Pinpoint the cell where the given text exists, returning its [x, y] midpoint coordinate. 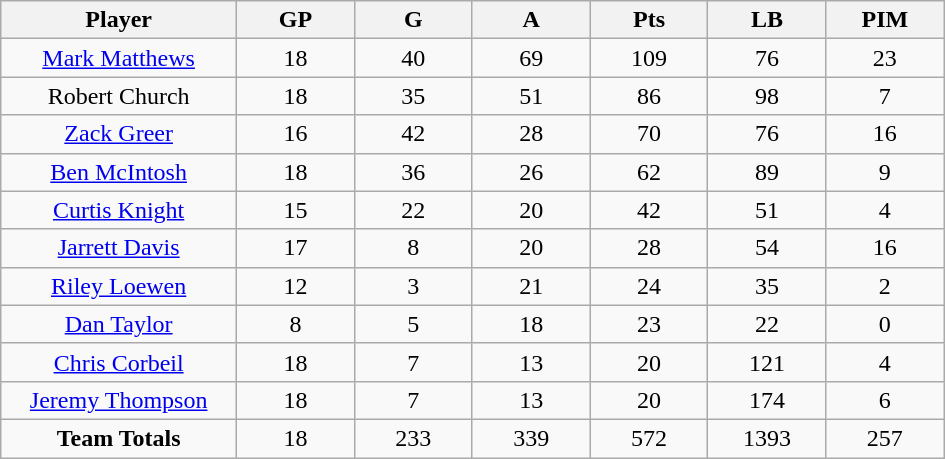
Pts [649, 20]
Chris Corbeil [119, 362]
A [531, 20]
Riley Loewen [119, 286]
62 [649, 172]
Jeremy Thompson [119, 400]
3 [413, 286]
1393 [767, 438]
86 [649, 96]
GP [296, 20]
26 [531, 172]
Curtis Knight [119, 210]
5 [413, 324]
121 [767, 362]
54 [767, 248]
89 [767, 172]
174 [767, 400]
257 [885, 438]
Dan Taylor [119, 324]
Robert Church [119, 96]
69 [531, 58]
LB [767, 20]
572 [649, 438]
40 [413, 58]
Ben McIntosh [119, 172]
9 [885, 172]
339 [531, 438]
24 [649, 286]
Zack Greer [119, 134]
PIM [885, 20]
17 [296, 248]
2 [885, 286]
G [413, 20]
12 [296, 286]
109 [649, 58]
15 [296, 210]
Mark Matthews [119, 58]
36 [413, 172]
233 [413, 438]
Team Totals [119, 438]
6 [885, 400]
70 [649, 134]
Player [119, 20]
21 [531, 286]
98 [767, 96]
0 [885, 324]
Jarrett Davis [119, 248]
